For the text-containing cell, return its midpoint in (x, y) coordinate format. 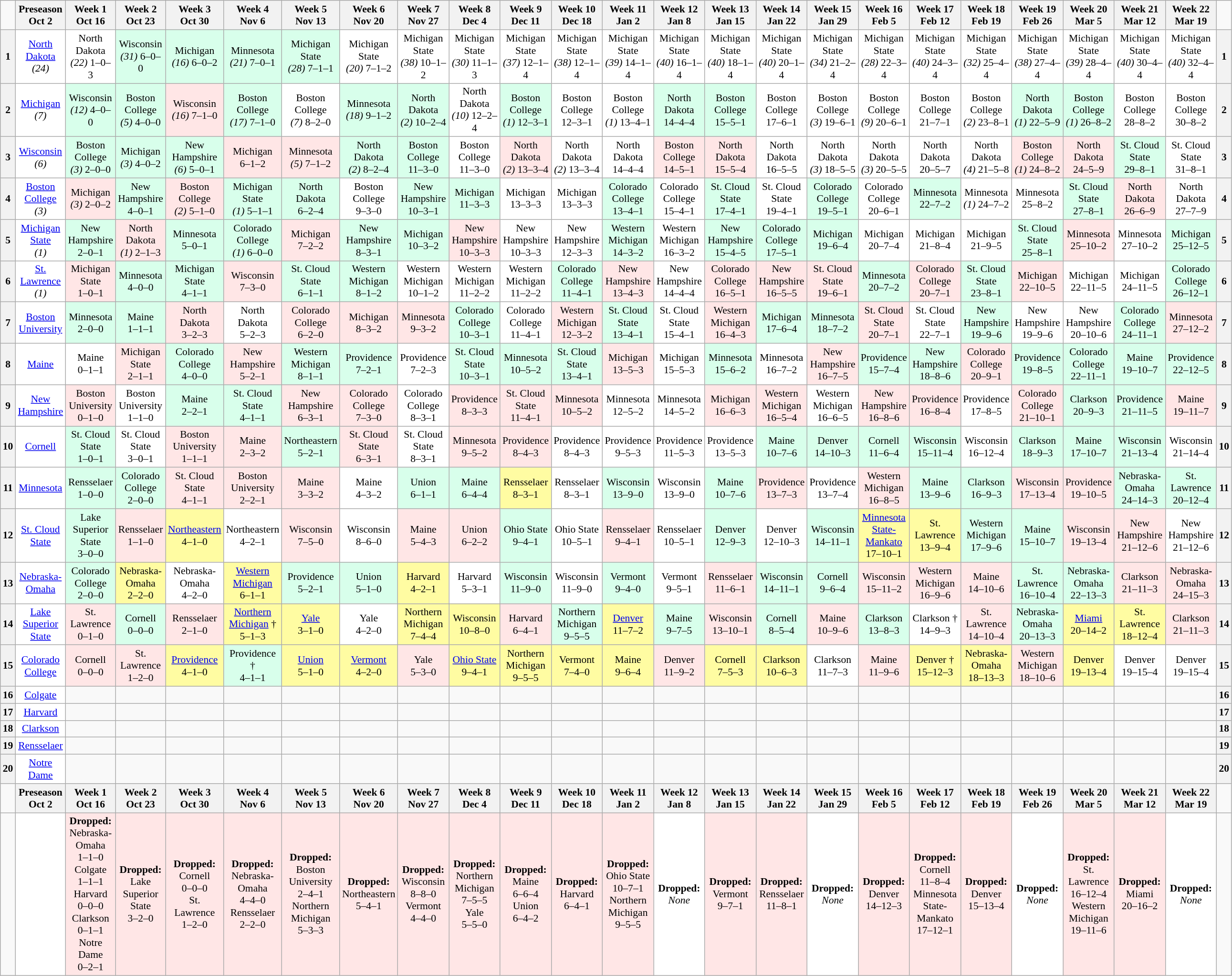
Colorado College10–3–1 (474, 323)
Michigan10–3–2 (424, 241)
Western Michigan12–3–2 (576, 323)
St. Cloud State19–6–1 (833, 282)
Michigan21–8–4 (935, 241)
New Hampshire16–7–5 (833, 365)
St. Cloud State23–8–1 (986, 282)
Cornell9–6–4 (833, 583)
Western Michigan8–1–1 (311, 365)
New Hampshire5–2–1 (253, 365)
Rensselaer (40, 746)
Minnesota(18) 9–1–2 (369, 110)
Wisconsin17–13–4 (1037, 489)
Wisconsin7–5–0 (311, 535)
New Hampshire20–10–6 (1089, 323)
Wisconsin(12) 4–0–0 (91, 110)
Minnesota25–8–2 (1037, 199)
St. Lawrence13–9–4 (935, 535)
Western Michigan16–5–4 (782, 406)
Michigan State(40) 20–1–4 (782, 56)
Cornell7–5–3 (730, 666)
Maine4–3–2 (369, 489)
Denver11–7–2 (628, 624)
Michigan25–12–5 (1191, 241)
Michigan21–9–5 (986, 241)
St. Cloud State31–8–1 (1191, 157)
Maine5–4–3 (424, 535)
Nebraska-Omaha22–13–3 (1089, 583)
Michigan19–6–4 (833, 241)
Nebraska-Omaha24–14–3 (1139, 489)
Colorado College8–3–1 (424, 406)
Dropped:Wisconsin8–8–0Vermont4–4–0 (424, 894)
Maine15–10–7 (1037, 535)
Yale5–3–0 (424, 666)
Dropped:Nebraska-Omaha4–4–0Rensselaer2–2–0 (253, 894)
St. Cloud State19–4–1 (782, 199)
Dropped:Cornell11–8–4Minnesota State-Mankato17–12–1 (935, 894)
Clarkson (40, 729)
Dropped:Harvard6–4–1 (576, 894)
Vermont9–4–0 (628, 583)
Notre Dame (40, 769)
Minnesota14–5–2 (679, 406)
Maine6–4–4 (474, 489)
New Hampshire15–4–5 (730, 241)
Boston College(17) 7–1–0 (253, 110)
Michigan15–5–3 (679, 365)
Rensselaer1–1–0 (140, 535)
Minnesota25–10–2 (1089, 241)
Western Michigan10–1–2 (424, 282)
Michigan State1–0–1 (91, 282)
New Hampshire16–8–6 (884, 406)
North Dakota3–2–3 (195, 323)
Providence7–2–1 (369, 365)
Boston College(3) (40, 199)
Harvard6–4–1 (526, 624)
Maine1–1–1 (140, 323)
Nebraska-Omaha18–13–3 (986, 666)
St. Cloud State20–7–1 (884, 323)
Vermont9–5–1 (679, 583)
Michigan State(32) 25–4–4 (986, 56)
Maine9–6–4 (628, 666)
Michigan(3) 2–0–2 (91, 199)
Providence19–8–5 (1037, 365)
Boston College28–8–2 (1139, 110)
Denver11–9–2 (679, 666)
Michigan(3) 4–0–2 (140, 157)
Providence19–10–5 (1089, 489)
North Dakota(24) (40, 56)
St. Cloud State6–3–1 (369, 447)
Michigan13–5–3 (628, 365)
Providence13–5–3 (730, 447)
St. Cloud State15–4–1 (679, 323)
Union6–1–1 (424, 489)
Western Michigan6–1–1 (253, 583)
Boston College(1) 12–3–1 (526, 110)
Minnesota(5) 7–1–2 (311, 157)
Colorado College7–3–0 (369, 406)
Michigan6–1–2 (253, 157)
Maine13–9–6 (935, 489)
Wisconsin16–12–4 (986, 447)
Minnesota18–7–2 (833, 323)
Cornell (40, 447)
North Dakota27–7–9 (1191, 199)
Michigan20–7–4 (884, 241)
Wisconsin(16) 7–1–0 (195, 110)
Michigan State(1) (40, 241)
Minnesota22–7–2 (935, 199)
New Hampshire13–4–3 (628, 282)
Western Michigan18–10–6 (1037, 666)
Yale4–2–0 (369, 624)
North Dakota26–6–9 (1139, 199)
Maine0–1–1 (91, 365)
Michigan State(39) 14–1–4 (628, 56)
Minnesota State-Mankato17–10–1 (884, 535)
St. Cloud State1–0–1 (91, 447)
Maine3–3–2 (311, 489)
Providence4–1–0 (195, 666)
Michigan16–6–3 (730, 406)
Lake Superior State (40, 624)
St. Cloud State3–0–1 (140, 447)
New Hampshire6–3–1 (311, 406)
Maine14–10–6 (986, 583)
Dropped:Denver15–13–4 (986, 894)
Boston College30–8–2 (1191, 110)
Minnesota(1) 24–7–2 (986, 199)
Colorado College17–5–1 (782, 241)
Michigan22–10–5 (1037, 282)
Minnesota9–3–2 (424, 323)
Colorado College16–5–1 (730, 282)
Western Michigan17–9–6 (986, 535)
New Hampshire18–8–6 (935, 365)
Maine19–11–7 (1191, 406)
Colorado College19–5–1 (833, 199)
New Hampshire4–0–1 (140, 199)
Western Michigan16–9–6 (935, 583)
Wisconsin19–13–4 (1089, 535)
Michigan State(30) 11–1–3 (474, 56)
Providence13–7–4 (833, 489)
Michigan(16) 6–0–2 (195, 56)
North Dakota(3) 20–5–5 (884, 157)
Michigan State4–1–1 (195, 282)
Michigan State(28) 7–1–1 (311, 56)
St. Lawrence(1) (40, 282)
Minnesota27–12–2 (1191, 323)
Wisconsin13–10–1 (730, 624)
Boston College(2) 5–1–0 (195, 199)
Boston University1–1–0 (140, 406)
Wisconsin(6) (40, 157)
Colgate (40, 695)
Clarkson13–8–3 (884, 624)
Harvard4–2–1 (424, 583)
Dropped:Maine6–6–4Union6–4–2 (526, 894)
St. Cloud State6–1–1 (311, 282)
Boston College15–5–1 (730, 110)
Denver12–10–3 (782, 535)
Rensselaer2–1–0 (195, 624)
St. Lawrence14–10–4 (986, 624)
Rensselaer1–0–0 (91, 489)
New Hampshire (40, 406)
Michigan State(34) 21–2–4 (833, 56)
Boston College(3) 2–0–0 (91, 157)
Dropped:Northern Michigan7–5–5Yale5–5–0 (474, 894)
Colorado College (40, 666)
Providence17–8–5 (986, 406)
Clarkson10–6–3 (782, 666)
Boston College(3) 19–6–1 (833, 110)
North Dakota16–5–5 (782, 157)
Ohio State10–5–1 (576, 535)
North Dakota15–5–4 (730, 157)
Miami20–14–2 (1089, 624)
Lake Superior State3–0–0 (91, 535)
Boston University (40, 323)
Maine19–10–7 (1139, 365)
Wisconsin15–11–2 (884, 583)
St. Cloud State8–3–1 (424, 447)
New Hampshire(6) 5–0–1 (195, 157)
Wisconsin15–11–4 (935, 447)
Maine9–7–5 (679, 624)
Wisconsin10–8–0 (474, 624)
New Hampshire12–3–3 (576, 241)
Denver19–13–4 (1089, 666)
Minnesota16–7–2 (782, 365)
Boston University1–1–1 (195, 447)
Michigan State2–1–1 (140, 365)
Michigan24–11–5 (1139, 282)
Maine2–2–1 (195, 406)
Boston College(5) 4–0–0 (140, 110)
Clarkson †14–9–3 (935, 624)
Colorado College(1) 6–0–0 (253, 241)
Boston College12–3–1 (576, 110)
Boston College14–5–1 (679, 157)
Minnesota5–0–1 (195, 241)
Boston College(9) 20–6–1 (884, 110)
Boston College21–7–1 (935, 110)
Boston College(1) 13–4–1 (628, 110)
Maine17–10–7 (1089, 447)
Colorado College24–11–1 (1139, 323)
Michigan State(38) 27–4–4 (1037, 56)
North Dakota(3) 18–5–5 (833, 157)
Harvard5–3–1 (474, 583)
Wisconsin21–13–4 (1139, 447)
New Hampshire16–5–5 (782, 282)
North Dakota(2) 8–2–4 (369, 157)
Western Michigan16–6–5 (833, 406)
Providence15–7–4 (884, 365)
Michigan State(39) 28–4–4 (1089, 56)
Dropped:Denver14–12–3 (884, 894)
Northern Michigan †5–1–3 (253, 624)
Rensselaer10–5–1 (679, 535)
Wisconsin7–3–0 (253, 282)
Northeastern4–1–0 (195, 535)
Cornell8–5–4 (782, 624)
Boston College(1) 26–8–2 (1089, 110)
Minnesota (40, 489)
Maine10–9–6 (833, 624)
Clarkson18–9–3 (1037, 447)
Northeastern4–2–1 (253, 535)
Clarkson16–9–3 (986, 489)
Michigan State(37) 12–1–4 (526, 56)
Colorado College20–6–1 (884, 199)
Maine (40, 365)
Wisconsin21–14–4 (1191, 447)
St. Lawrence16–10–4 (1037, 583)
Nebraska-Omaha (40, 583)
St. Cloud State (40, 535)
Maine11–9–6 (884, 666)
Michigan7–2–2 (311, 241)
St. Lawrence18–12–4 (1139, 624)
St. Lawrence20–12–4 (1191, 489)
Michigan11–3–3 (474, 199)
Nebraska-Omaha2–2–0 (140, 583)
North Dakota(4) 21–5–8 (986, 157)
Dropped:Miami20–16–2 (1139, 894)
Boston College17–6–1 (782, 110)
Boston College(1) 24–8–2 (1037, 157)
Cornell11–6–4 (884, 447)
St. Cloud State11–4–1 (526, 406)
Vermont7–4–0 (576, 666)
Colorado College4–0–0 (195, 365)
Boston College9–3–0 (369, 199)
St. Cloud State25–8–1 (1037, 241)
Minnesota12–5–2 (628, 406)
North Dakota(1) 22–5–9 (1037, 110)
Dropped:Boston University2–4–1Northern Michigan5–3–3 (311, 894)
Western Michigan16–8–5 (884, 489)
Northeastern5–2–1 (311, 447)
Dropped:Rensselaer11–8–1 (782, 894)
Denver12–9–3 (730, 535)
Maine2–3–2 (253, 447)
Providence13–7–3 (782, 489)
North Dakota5–2–3 (253, 323)
Providence16–8–4 (935, 406)
Minnesota4–0–0 (140, 282)
Dropped:Northeastern5–4–1 (369, 894)
Providence7–2–3 (424, 365)
Colorado College15–4–1 (679, 199)
Boston College(7) 8–2–0 (311, 110)
Michigan17–6–4 (782, 323)
Wisconsin(31) 6–0–0 (140, 56)
Western Michigan14–3–2 (628, 241)
Nebraska-Omaha24–15–3 (1191, 583)
Colorado College20–9–1 (986, 365)
Clarkson20–9–3 (1089, 406)
St. Lawrence0–1–0 (91, 624)
North Dakota(2) 10–2–4 (424, 110)
Boston University2–2–1 (253, 489)
North Dakota24–5–9 (1089, 157)
Michigan State(40) 30–4–4 (1139, 56)
Minnesota15–6–2 (730, 365)
Providence9–5–3 (628, 447)
Michigan State(40) 32–4–4 (1191, 56)
North Dakota20–5–7 (935, 157)
Colorado College26–12–1 (1191, 282)
Michigan8–3–2 (369, 323)
St. Cloud State29–8–1 (1139, 157)
St. Cloud State22–7–1 (935, 323)
Western Michigan8–1–2 (369, 282)
Clarkson11–7–3 (833, 666)
Michigan State(38) 12–1–4 (576, 56)
Union6–2–2 (474, 535)
Nebraska-Omaha4–2–0 (195, 583)
Colorado College20–7–1 (935, 282)
Dropped:Lake Superior State3–2–0 (140, 894)
Michigan State(1) 5–1–1 (253, 199)
Denver †15–12–3 (935, 666)
Minnesota27–10–2 (1139, 241)
Rensselaer11–6–1 (730, 583)
Rensselaer9–4–1 (628, 535)
Providence5–2–1 (311, 583)
St. Cloud State10–3–1 (474, 365)
Michigan State(40) 24–3–4 (935, 56)
Vermont4–2–0 (369, 666)
Colorado College22–11–1 (1089, 365)
Michigan State(20) 7–1–2 (369, 56)
Minnesota20–7–2 (884, 282)
Providence22–12–5 (1191, 365)
Michigan22–11–5 (1089, 282)
Dropped:Vermont9–7–1 (730, 894)
Yale3–1–0 (311, 624)
St. Cloud State17–4–1 (730, 199)
Boston University0–1–0 (91, 406)
North Dakota(1) 2–1–3 (140, 241)
Colorado College21–10–1 (1037, 406)
Minnesota2–0–0 (91, 323)
Colorado College13–4–1 (628, 199)
Michigan(7) (40, 110)
North Dakota(10) 12–2–4 (474, 110)
Michigan State(28) 22–3–4 (884, 56)
Providence †4–1–1 (253, 666)
New Hampshire8–3–1 (369, 241)
Dropped:Cornell0–0–0St. Lawrence1–2–0 (195, 894)
Minnesota(21) 7–0–1 (253, 56)
St. Lawrence1–2–0 (140, 666)
Michigan State(38) 10–1–2 (424, 56)
Western Michigan16–4–3 (730, 323)
New Hampshire2–0–1 (91, 241)
Colorado College6–2–0 (311, 323)
Dropped:St. Lawrence16–12–4Western Michigan19–11–6 (1089, 894)
Dropped:Nebraska-Omaha1–1–0Colgate1–1–1Harvard0–0–0Clarkson0–1–1Notre Dame0–2–1 (91, 894)
Michigan State(40) 18–1–4 (730, 56)
New Hampshire14–4–4 (679, 282)
Wisconsin8–6–0 (369, 535)
Western Michigan16–3–2 (679, 241)
Harvard (40, 712)
North Dakota6–2–4 (311, 199)
Michigan State(40) 16–1–4 (679, 56)
Providence21–11–5 (1139, 406)
Minnesota9–5–2 (474, 447)
Boston College(2) 23–8–1 (986, 110)
Northern Michigan7–4–4 (424, 624)
North Dakota(22) 1–0–3 (91, 56)
Dropped:Ohio State10–7–1Northern Michigan9–5–5 (628, 894)
Providence11–5–3 (679, 447)
St. Cloud State27–8–1 (1089, 199)
Providence8–3–3 (474, 406)
Denver14–10–3 (833, 447)
New Hampshire10–3–1 (424, 199)
Nebraska-Omaha20–13–3 (1037, 624)
